Extract the [x, y] coordinate from the center of the cell holding the provided text.  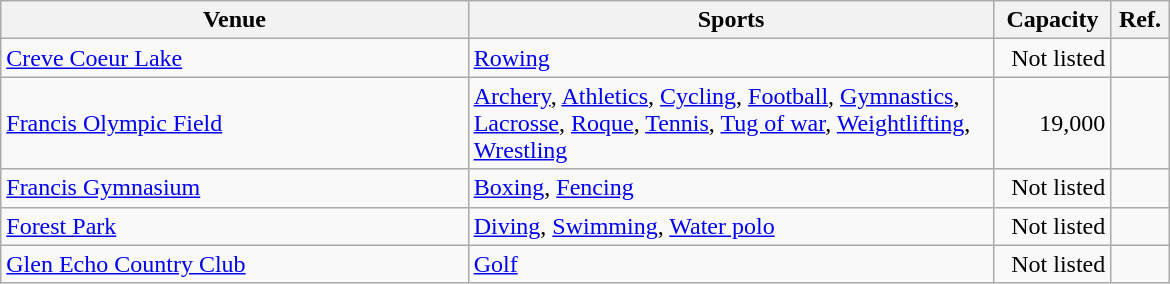
Forest Park [234, 226]
Archery, Athletics, Cycling, Football, Gymnastics, Lacrosse, Roque, Tennis, Tug of war, Weightlifting, Wrestling [731, 123]
Diving, Swimming, Water polo [731, 226]
Boxing, Fencing [731, 188]
Glen Echo Country Club [234, 264]
Golf [731, 264]
Capacity [1052, 20]
Rowing [731, 58]
Francis Olympic Field [234, 123]
Ref. [1140, 20]
Sports [731, 20]
Venue [234, 20]
Creve Coeur Lake [234, 58]
19,000 [1052, 123]
Francis Gymnasium [234, 188]
